Return (X, Y) of the center of cell containing provided text 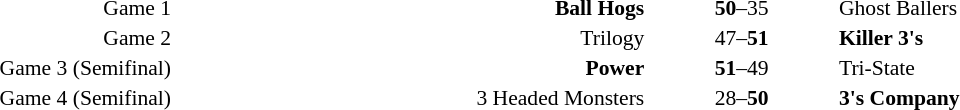
Trilogy (410, 38)
47–51 (742, 38)
Power (410, 68)
51–49 (742, 68)
